Detect which cell encompasses the target text, then output its (X, Y) center coordinate. 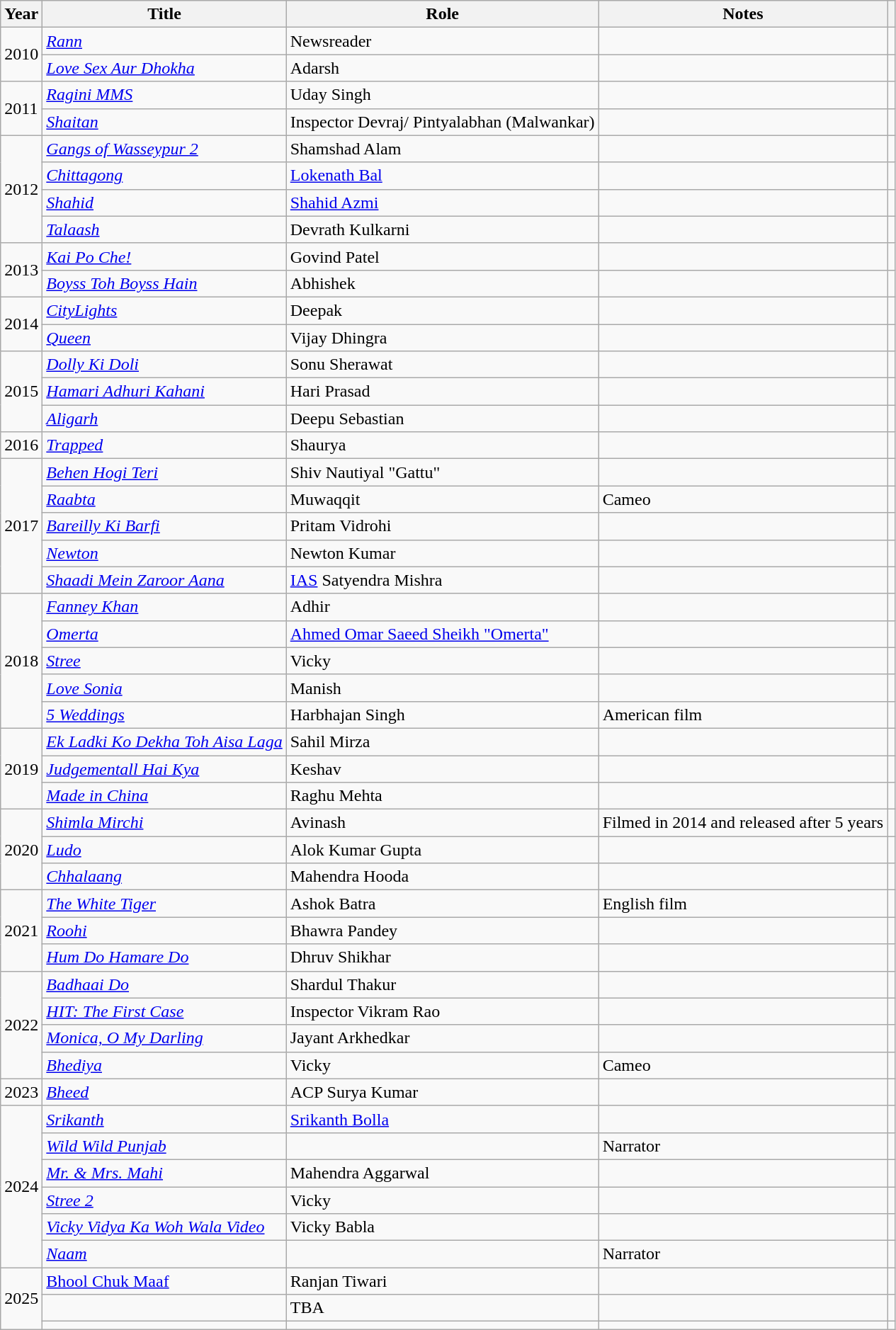
2022 (21, 1025)
Shahid (164, 203)
2016 (21, 445)
Dolly Ki Doli (164, 365)
Govind Patel (442, 256)
Hari Prasad (442, 392)
Abhishek (442, 283)
Shiv Nautiyal "Gattu" (442, 472)
Harbhajan Singh (442, 715)
TBA (442, 1308)
Bhawra Pandey (442, 931)
HIT: The First Case (164, 1011)
Shaitan (164, 122)
Year (21, 14)
Naam (164, 1254)
Chhalaang (164, 877)
Bareilly Ki Barfi (164, 526)
The White Tiger (164, 904)
Wild Wild Punjab (164, 1146)
Stree 2 (164, 1200)
2021 (21, 931)
Mr. & Mrs. Mahi (164, 1173)
2023 (21, 1092)
Omerta (164, 634)
Ashok Batra (442, 904)
Inspector Vikram Rao (442, 1011)
2012 (21, 189)
Adhir (442, 607)
Monica, O My Darling (164, 1038)
Judgementall Hai Kya (164, 768)
Shahid Azmi (442, 203)
Hum Do Hamare Do (164, 957)
Srikanth (164, 1119)
IAS Satyendra Mishra (442, 580)
English film (743, 904)
Adarsh (442, 68)
Bhool Chuk Maaf (164, 1281)
Shimla Mirchi (164, 823)
Newton (164, 553)
Queen (164, 338)
Deepu Sebastian (442, 419)
Bhediya (164, 1065)
Aligarh (164, 419)
Filmed in 2014 and released after 5 years (743, 823)
Shardul Thakur (442, 984)
2010 (21, 55)
Ragini MMS (164, 95)
Role (442, 14)
Kai Po Che! (164, 256)
Vicky Vidya Ka Woh Wala Video (164, 1227)
Love Sex Aur Dhokha (164, 68)
2024 (21, 1186)
Talaash (164, 229)
Chittagong (164, 176)
Gangs of Wasseypur 2 (164, 149)
Hamari Adhuri Kahani (164, 392)
Newton Kumar (442, 553)
2017 (21, 526)
Ranjan Tiwari (442, 1281)
Title (164, 14)
Alok Kumar Gupta (442, 850)
Sahil Mirza (442, 741)
Made in China (164, 796)
Shaadi Mein Zaroor Aana (164, 580)
Manish (442, 688)
Shaurya (442, 445)
CityLights (164, 310)
Trapped (164, 445)
2011 (21, 108)
Sonu Sherawat (442, 365)
5 Weddings (164, 715)
Deepak (442, 310)
2015 (21, 392)
Stree (164, 661)
2018 (21, 661)
2014 (21, 324)
Boyss Toh Boyss Hain (164, 283)
Uday Singh (442, 95)
2019 (21, 768)
2020 (21, 850)
Mahendra Hooda (442, 877)
Pritam Vidrohi (442, 526)
Muwaqqit (442, 499)
Vijay Dhingra (442, 338)
Rann (164, 41)
2025 (21, 1299)
Devrath Kulkarni (442, 229)
Roohi (164, 931)
Avinash (442, 823)
Jayant Arkhedkar (442, 1038)
Srikanth Bolla (442, 1119)
American film (743, 715)
Vicky Babla (442, 1227)
ACP Surya Kumar (442, 1092)
Keshav (442, 768)
Newsreader (442, 41)
2013 (21, 270)
Notes (743, 14)
Bheed (164, 1092)
Behen Hogi Teri (164, 472)
Love Sonia (164, 688)
Mahendra Aggarwal (442, 1173)
Ahmed Omar Saeed Sheikh "Omerta" (442, 634)
Raabta (164, 499)
Badhaai Do (164, 984)
Shamshad Alam (442, 149)
Raghu Mehta (442, 796)
Ludo (164, 850)
Dhruv Shikhar (442, 957)
Lokenath Bal (442, 176)
Ek Ladki Ko Dekha Toh Aisa Laga (164, 741)
Inspector Devraj/ Pintyalabhan (Malwankar) (442, 122)
Fanney Khan (164, 607)
